Return the (x, y) coordinate for the center point of the cell that contains the specified text.  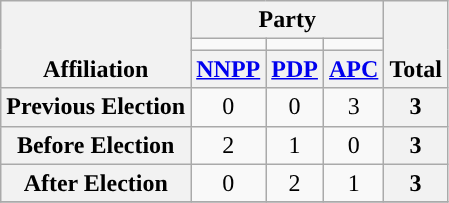
Party (288, 20)
After Election (96, 183)
Total (416, 44)
Before Election (96, 145)
PDP (295, 69)
Affiliation (96, 44)
APC (353, 69)
Previous Election (96, 107)
NNPP (228, 69)
